Capture the cell that displays the provided text and extract its (x, y) central coordinate. 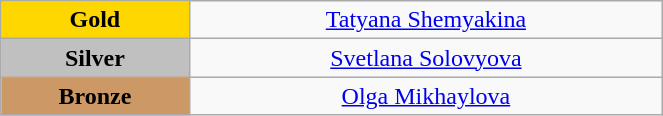
Olga Mikhaylova (426, 96)
Svetlana Solovyova (426, 58)
Gold (95, 20)
Bronze (95, 96)
Tatyana Shemyakina (426, 20)
Silver (95, 58)
